Locate the cell with the specified text and output its (x, y) center coordinate. 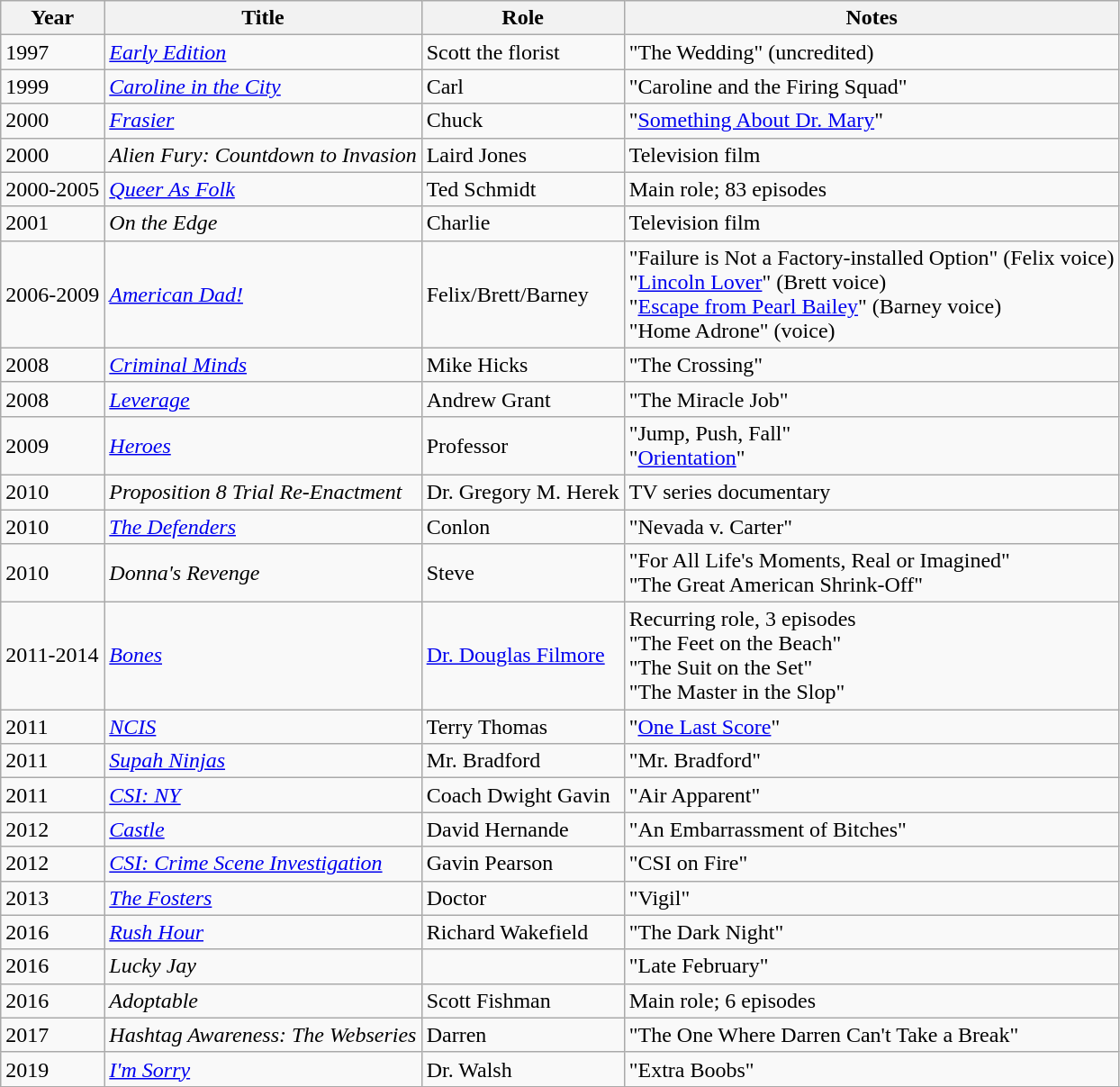
Charlie (522, 223)
Donna's Revenge (263, 573)
"One Last Score" (872, 727)
Scott Fishman (522, 1001)
CSI: Crime Scene Investigation (263, 864)
Gavin Pearson (522, 864)
2013 (52, 898)
Chuck (522, 121)
2011-2014 (52, 656)
Dr. Gregory M. Herek (522, 492)
Lucky Jay (263, 966)
"Mr. Bradford" (872, 761)
Leverage (263, 399)
Rush Hour (263, 932)
"The One Where Darren Can't Take a Break" (872, 1035)
Role (522, 18)
Terry Thomas (522, 727)
Supah Ninjas (263, 761)
Scott the florist (522, 52)
Caroline in the City (263, 86)
Castle (263, 829)
"Failure is Not a Factory-installed Option" (Felix voice)"Lincoln Lover" (Brett voice)"Escape from Pearl Bailey" (Barney voice)"Home Adrone" (voice) (872, 294)
Dr. Douglas Filmore (522, 656)
The Fosters (263, 898)
Notes (872, 18)
Queer As Folk (263, 189)
2019 (52, 1069)
"The Miracle Job" (872, 399)
Main role; 83 episodes (872, 189)
I'm Sorry (263, 1069)
Alien Fury: Countdown to Invasion (263, 155)
CSI: NY (263, 795)
"Something About Dr. Mary" (872, 121)
Heroes (263, 445)
Doctor (522, 898)
Professor (522, 445)
Main role; 6 episodes (872, 1001)
Proposition 8 Trial Re-Enactment (263, 492)
David Hernande (522, 829)
"Caroline and the Firing Squad" (872, 86)
Steve (522, 573)
Bones (263, 656)
Early Edition (263, 52)
"Nevada v. Carter" (872, 527)
"An Embarrassment of Bitches" (872, 829)
2006-2009 (52, 294)
Carl (522, 86)
NCIS (263, 727)
2001 (52, 223)
1997 (52, 52)
Dr. Walsh (522, 1069)
TV series documentary (872, 492)
2000-2005 (52, 189)
Ted Schmidt (522, 189)
"The Crossing" (872, 365)
2009 (52, 445)
Conlon (522, 527)
Andrew Grant (522, 399)
Richard Wakefield (522, 932)
"CSI on Fire" (872, 864)
"Vigil" (872, 898)
Hashtag Awareness: The Webseries (263, 1035)
On the Edge (263, 223)
"For All Life's Moments, Real or Imagined""The Great American Shrink-Off" (872, 573)
Adoptable (263, 1001)
Darren (522, 1035)
Year (52, 18)
The Defenders (263, 527)
American Dad! (263, 294)
Felix/Brett/Barney (522, 294)
Mr. Bradford (522, 761)
Laird Jones (522, 155)
"Air Apparent" (872, 795)
Recurring role, 3 episodes"The Feet on the Beach""The Suit on the Set""The Master in the Slop" (872, 656)
Mike Hicks (522, 365)
1999 (52, 86)
"The Dark Night" (872, 932)
"Late February" (872, 966)
Criminal Minds (263, 365)
Frasier (263, 121)
Coach Dwight Gavin (522, 795)
"Extra Boobs" (872, 1069)
"The Wedding" (uncredited) (872, 52)
Title (263, 18)
"Jump, Push, Fall""Orientation" (872, 445)
2017 (52, 1035)
